Scan for the cell matching the given text and deliver its [x, y] coordinate at center. 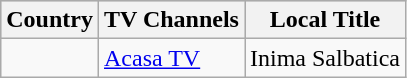
Country [50, 20]
Inima Salbatica [324, 58]
TV Channels [171, 20]
Acasa TV [171, 58]
Local Title [324, 20]
